Extract the (x, y) coordinate from the center of the cell holding the provided text.  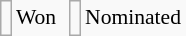
Nominated (132, 18)
Won (36, 18)
